Output the [x, y] coordinate of the center of the cell containing the given text.  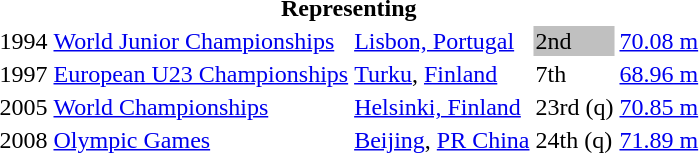
Turku, Finland [442, 74]
World Championships [201, 107]
Helsinki, Finland [442, 107]
23rd (q) [574, 107]
European U23 Championships [201, 74]
2nd [574, 41]
7th [574, 74]
Lisbon, Portugal [442, 41]
World Junior Championships [201, 41]
